Provide the [x, y] coordinate of the cell's center where the given text is located.  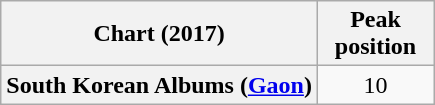
Chart (2017) [160, 34]
South Korean Albums (Gaon) [160, 85]
10 [375, 85]
Peakposition [375, 34]
